Pinpoint the cell where the given text exists, returning its (X, Y) midpoint coordinate. 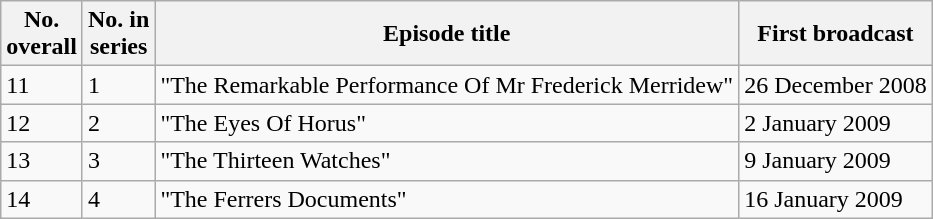
12 (42, 123)
"The Ferrers Documents" (447, 199)
3 (118, 161)
4 (118, 199)
14 (42, 199)
"The Thirteen Watches" (447, 161)
11 (42, 85)
First broadcast (836, 34)
13 (42, 161)
1 (118, 85)
2 January 2009 (836, 123)
2 (118, 123)
16 January 2009 (836, 199)
Episode title (447, 34)
9 January 2009 (836, 161)
No. inseries (118, 34)
"The Eyes Of Horus" (447, 123)
No.overall (42, 34)
26 December 2008 (836, 85)
"The Remarkable Performance Of Mr Frederick Merridew" (447, 85)
